Identify which cell holds the provided text, then report its [x, y] central coordinate. 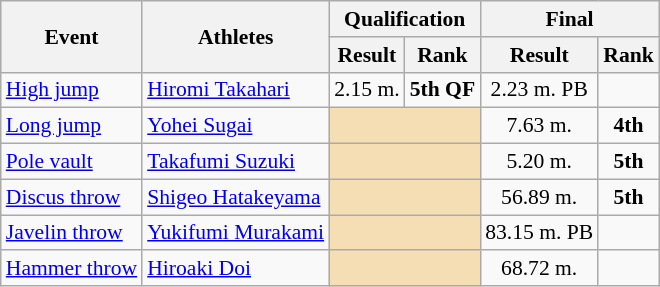
2.15 m. [366, 90]
Shigeo Hatakeyama [236, 197]
Hiroaki Doi [236, 269]
Javelin throw [72, 233]
Qualification [404, 19]
Long jump [72, 126]
68.72 m. [539, 269]
Yukifumi Murakami [236, 233]
Final [570, 19]
4th [628, 126]
Pole vault [72, 162]
7.63 m. [539, 126]
Hammer throw [72, 269]
Takafumi Suzuki [236, 162]
5th QF [442, 90]
5.20 m. [539, 162]
2.23 m. PB [539, 90]
Hiromi Takahari [236, 90]
Athletes [236, 36]
Discus throw [72, 197]
83.15 m. PB [539, 233]
High jump [72, 90]
Yohei Sugai [236, 126]
Event [72, 36]
56.89 m. [539, 197]
